Provide the (X, Y) coordinate of the cell's center where the given text is located.  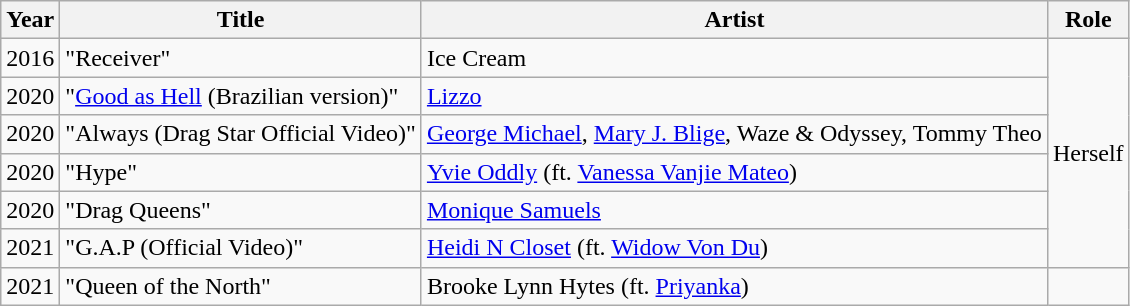
Ice Cream (734, 58)
Year (30, 20)
Brooke Lynn Hytes (ft. Priyanka) (734, 286)
"Good as Hell (Brazilian version)" (241, 96)
Herself (1088, 153)
Yvie Oddly (ft. Vanessa Vanjie Mateo) (734, 172)
2016 (30, 58)
Role (1088, 20)
"Always (Drag Star Official Video)" (241, 134)
"Drag Queens" (241, 210)
"G.A.P (Official Video)" (241, 248)
Lizzo (734, 96)
"Queen of the North" (241, 286)
George Michael, Mary J. Blige, Waze & Odyssey, Tommy Theo (734, 134)
"Receiver" (241, 58)
Title (241, 20)
Heidi N Closet (ft. Widow Von Du) (734, 248)
Monique Samuels (734, 210)
"Hype" (241, 172)
Artist (734, 20)
